Extract the [X, Y] coordinate from the center of the cell holding the provided text.  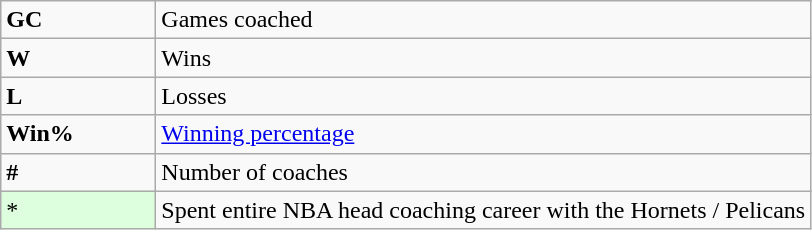
L [78, 96]
Spent entire NBA head coaching career with the Hornets / Pelicans [484, 210]
# [78, 172]
Win% [78, 134]
W [78, 58]
* [78, 210]
Games coached [484, 20]
Winning percentage [484, 134]
Losses [484, 96]
Wins [484, 58]
Number of coaches [484, 172]
GC [78, 20]
